Output the [x, y] coordinate of the center of the cell containing the given text.  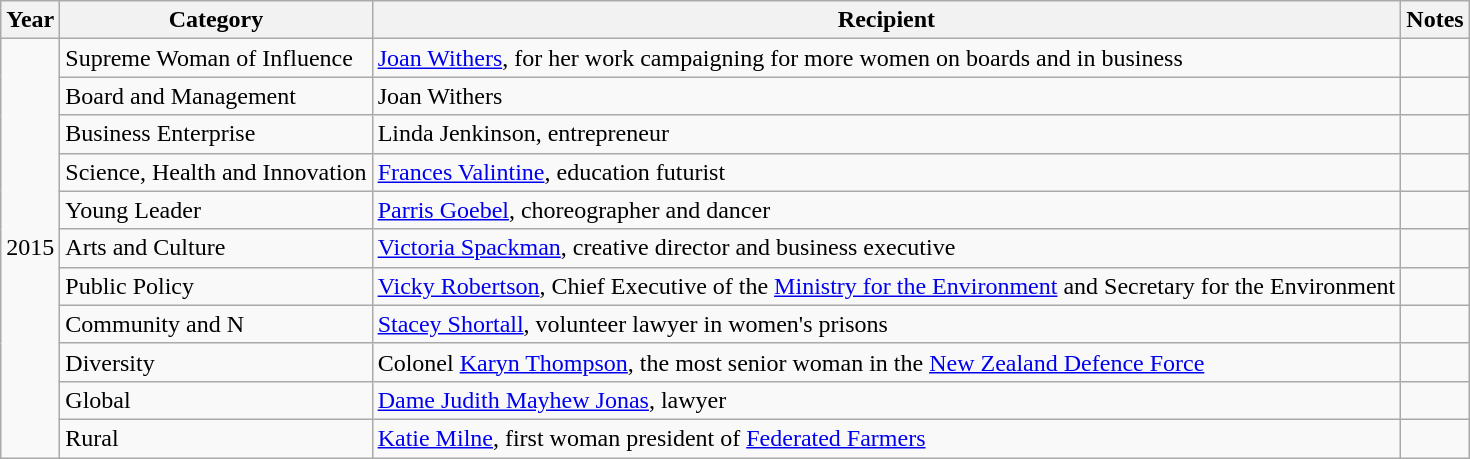
Linda Jenkinson, entrepreneur [886, 134]
Frances Valintine, education futurist [886, 172]
Diversity [216, 362]
Year [30, 20]
Joan Withers, for her work campaigning for more women on boards and in business [886, 58]
Dame Judith Mayhew Jonas, lawyer [886, 400]
Katie Milne, first woman president of Federated Farmers [886, 438]
Global [216, 400]
Notes [1435, 20]
Public Policy [216, 286]
Business Enterprise [216, 134]
Parris Goebel, choreographer and dancer [886, 210]
Victoria Spackman, creative director and business executive [886, 248]
Rural [216, 438]
Board and Management [216, 96]
Colonel Karyn Thompson, the most senior woman in the New Zealand Defence Force [886, 362]
Community and N [216, 324]
Vicky Robertson, Chief Executive of the Ministry for the Environment and Secretary for the Environment [886, 286]
Recipient [886, 20]
2015 [30, 248]
Science, Health and Innovation [216, 172]
Joan Withers [886, 96]
Supreme Woman of Influence [216, 58]
Category [216, 20]
Arts and Culture [216, 248]
Young Leader [216, 210]
Stacey Shortall, volunteer lawyer in women's prisons [886, 324]
